Pinpoint the cell where the given text exists, returning its (X, Y) midpoint coordinate. 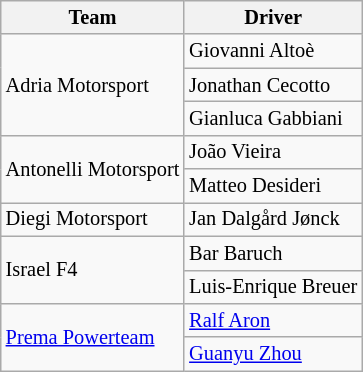
Bar Baruch (273, 253)
Guanyu Zhou (273, 354)
Team (93, 17)
Luis-Enrique Breuer (273, 287)
Ralf Aron (273, 320)
Prema Powerteam (93, 336)
Diegi Motorsport (93, 219)
João Vieira (273, 152)
Jan Dalgård Jønck (273, 219)
Gianluca Gabbiani (273, 118)
Adria Motorsport (93, 84)
Jonathan Cecotto (273, 85)
Matteo Desideri (273, 186)
Giovanni Altoè (273, 51)
Driver (273, 17)
Israel F4 (93, 270)
Antonelli Motorsport (93, 168)
